Extract the [x, y] coordinate from the center of the cell holding the provided text.  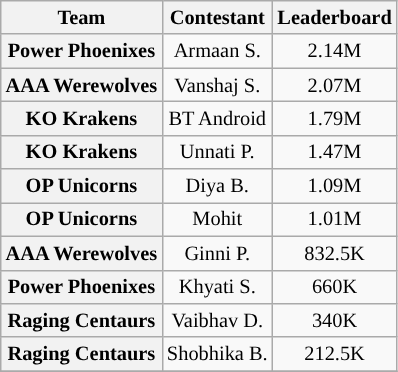
2.07M [335, 85]
212.5K [335, 354]
1.09M [335, 186]
Diya B. [217, 186]
Mohit [217, 219]
Unnati P. [217, 152]
340K [335, 320]
Team [82, 17]
Ginni P. [217, 253]
Shobhika B. [217, 354]
1.79M [335, 118]
Contestant [217, 17]
Khyati S. [217, 287]
Armaan S. [217, 51]
660K [335, 287]
Vaibhav D. [217, 320]
Vanshaj S. [217, 85]
Leaderboard [335, 17]
2.14M [335, 51]
1.01M [335, 219]
1.47M [335, 152]
BT Android [217, 118]
832.5K [335, 253]
